Output the [X, Y] coordinate of the center of the cell containing the given text.  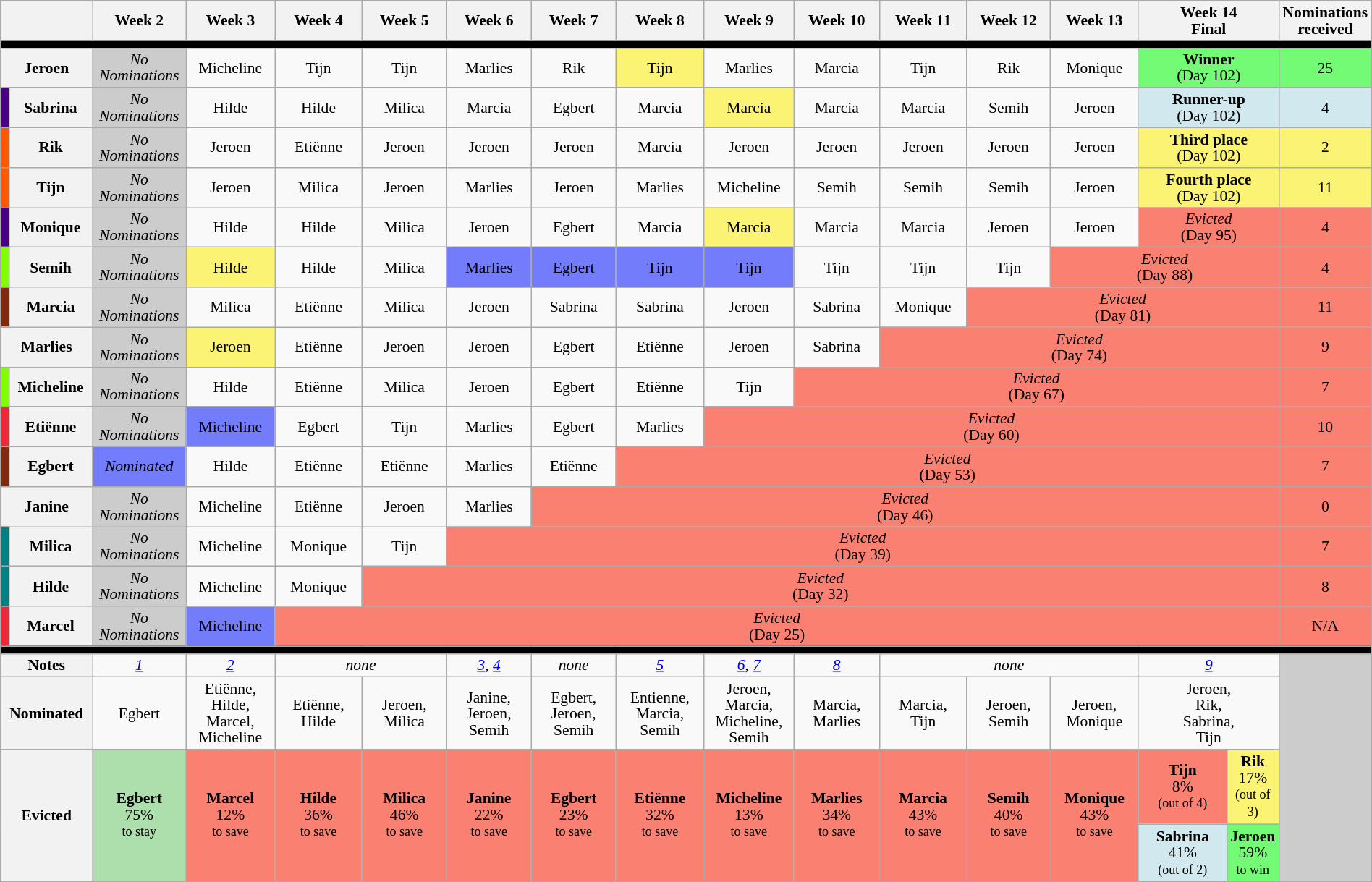
Milica46%to save [404, 815]
Evicted(Day 95) [1208, 227]
Jeroen59%to win [1253, 852]
Week 7 [573, 20]
Evicted(Day 25) [777, 627]
Egbert75%to stay [139, 815]
Evicted(Day 39) [863, 547]
Janine [46, 506]
Entienne,Marcia,Semih [660, 713]
3, 4 [489, 666]
Etiënne32%to save [660, 815]
N/A [1325, 627]
Egbert23%to save [573, 815]
Evicted(Day 67) [1036, 386]
Marcel12%to save [230, 815]
1 [139, 666]
Tijn8%(out of 4) [1182, 787]
Egbert,Jeroen,Semih [573, 713]
Runner-up(Day 102) [1208, 109]
Monique43%to save [1095, 815]
Week 4 [318, 20]
Hilde36%to save [318, 815]
Evicted(Day 46) [905, 506]
Marcia,Tijn [923, 713]
Week 5 [404, 20]
Micheline13%to save [749, 815]
Week 11 [923, 20]
Jeroen,Marcia,Micheline,Semih [749, 713]
Rik17%(out of 3) [1253, 787]
Week 9 [749, 20]
Week 8 [660, 20]
Winner(Day 102) [1208, 68]
Marlies34%to save [837, 815]
Jeroen,Monique [1095, 713]
Marcel [51, 627]
Jeroen,Rik,Sabrina,Tijn [1208, 713]
Evicted(Day 53) [947, 467]
Week 2 [139, 20]
Etiënne,Hilde,Marcel,Micheline [230, 713]
Janine22%to save [489, 815]
0 [1325, 506]
10 [1325, 427]
Etiënne,Hilde [318, 713]
Week 3 [230, 20]
Week 12 [1009, 20]
Week 14Final [1208, 20]
Evicted(Day 60) [991, 427]
Evicted(Day 88) [1165, 268]
5 [660, 666]
Week 10 [837, 20]
Evicted(Day 32) [821, 586]
Week 13 [1095, 20]
Evicted(Day 74) [1079, 347]
Week 6 [489, 20]
Marcia,Marlies [837, 713]
Evicted(Day 81) [1123, 307]
Janine,Jeroen,Semih [489, 713]
Sabrina41%(out of 2) [1182, 852]
Notes [46, 666]
Fourth place(Day 102) [1208, 188]
Evicted [46, 815]
25 [1325, 68]
Third place(Day 102) [1208, 148]
6, 7 [749, 666]
Marcia43%to save [923, 815]
Jeroen,Milica [404, 713]
Jeroen,Semih [1009, 713]
Semih40%to save [1009, 815]
Nominations received [1325, 20]
